Output the (x, y) coordinate of the center of the cell containing the given text.  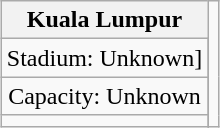
Stadium: Unknown] (104, 58)
Kuala Lumpur (104, 20)
Capacity: Unknown (104, 96)
